Detect which cell encompasses the target text, then output its [x, y] center coordinate. 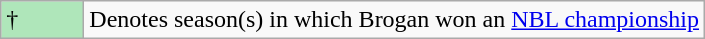
† [42, 20]
Denotes season(s) in which Brogan won an NBL championship [394, 20]
